Return the (X, Y) coordinate for the center point of the cell that contains the specified text.  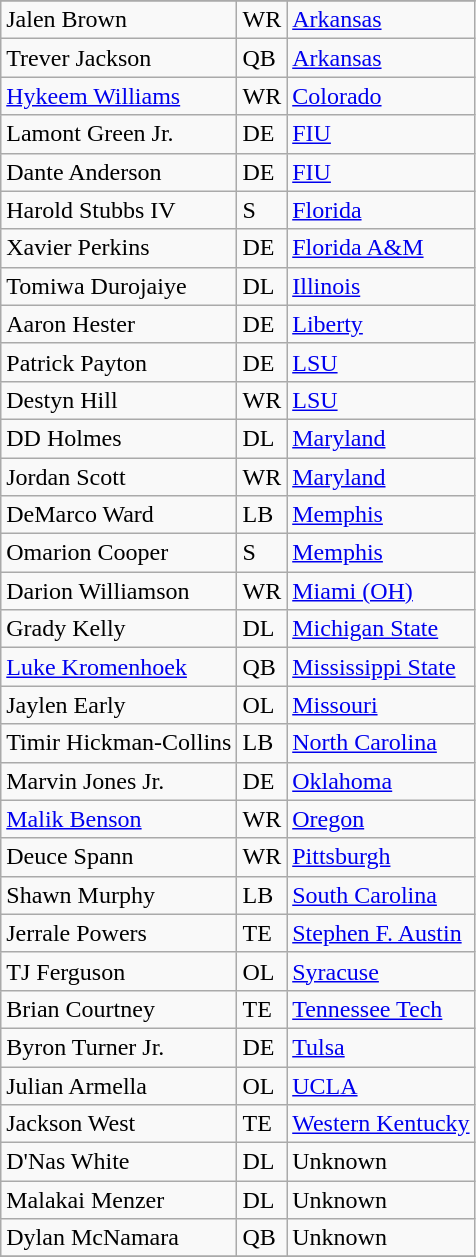
Pittsburgh (381, 857)
Jalen Brown (119, 20)
Colorado (381, 96)
Jerrale Powers (119, 933)
UCLA (381, 1085)
South Carolina (381, 895)
Xavier Perkins (119, 248)
Dylan McNamara (119, 1238)
Omarion Cooper (119, 553)
D'Nas White (119, 1162)
Timir Hickman-Collins (119, 743)
Liberty (381, 324)
Byron Turner Jr. (119, 1047)
Marvin Jones Jr. (119, 781)
Grady Kelly (119, 629)
TJ Ferguson (119, 971)
Malakai Menzer (119, 1200)
Illinois (381, 286)
Tulsa (381, 1047)
Patrick Payton (119, 362)
Oklahoma (381, 781)
Missouri (381, 705)
North Carolina (381, 743)
Malik Benson (119, 819)
Deuce Spann (119, 857)
Darion Williamson (119, 591)
Luke Kromenhoek (119, 667)
Jaylen Early (119, 705)
DD Holmes (119, 438)
Shawn Murphy (119, 895)
Brian Courtney (119, 1009)
Jackson West (119, 1124)
Tomiwa Durojaiye (119, 286)
DeMarco Ward (119, 515)
Lamont Green Jr. (119, 134)
Hykeem Williams (119, 96)
Destyn Hill (119, 400)
Dante Anderson (119, 172)
Jordan Scott (119, 477)
Florida (381, 210)
Aaron Hester (119, 324)
Stephen F. Austin (381, 933)
Oregon (381, 819)
Western Kentucky (381, 1124)
Michigan State (381, 629)
Florida A&M (381, 248)
Tennessee Tech (381, 1009)
Syracuse (381, 971)
Mississippi State (381, 667)
Julian Armella (119, 1085)
Harold Stubbs IV (119, 210)
Miami (OH) (381, 591)
Trever Jackson (119, 58)
